Capture the cell that displays the provided text and extract its (x, y) central coordinate. 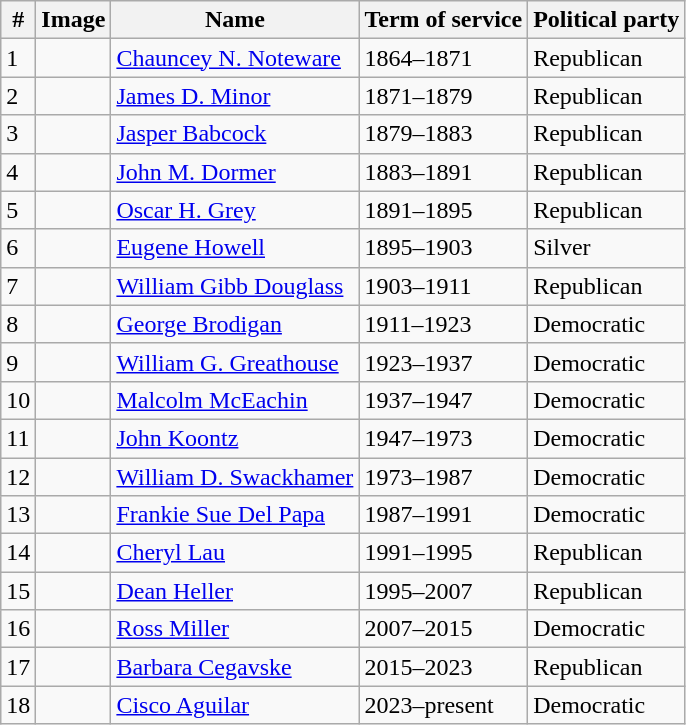
4 (18, 172)
1973–1987 (444, 477)
1891–1895 (444, 210)
1871–1879 (444, 96)
George Brodigan (235, 324)
1883–1891 (444, 172)
Political party (606, 20)
1947–1973 (444, 438)
1937–1947 (444, 400)
Term of service (444, 20)
William D. Swackhamer (235, 477)
3 (18, 134)
# (18, 20)
5 (18, 210)
Ross Miller (235, 629)
Dean Heller (235, 591)
17 (18, 667)
William G. Greathouse (235, 362)
Name (235, 20)
10 (18, 400)
Malcolm McEachin (235, 400)
13 (18, 515)
1879–1883 (444, 134)
John M. Dormer (235, 172)
1911–1923 (444, 324)
Barbara Cegavske (235, 667)
1895–1903 (444, 248)
Jasper Babcock (235, 134)
William Gibb Douglass (235, 286)
6 (18, 248)
12 (18, 477)
8 (18, 324)
2007–2015 (444, 629)
James D. Minor (235, 96)
2023–present (444, 705)
Image (74, 20)
1923–1937 (444, 362)
2015–2023 (444, 667)
John Koontz (235, 438)
14 (18, 553)
Silver (606, 248)
18 (18, 705)
2 (18, 96)
9 (18, 362)
Frankie Sue Del Papa (235, 515)
Eugene Howell (235, 248)
Chauncey N. Noteware (235, 58)
15 (18, 591)
Cheryl Lau (235, 553)
1903–1911 (444, 286)
1995–2007 (444, 591)
1864–1871 (444, 58)
11 (18, 438)
7 (18, 286)
1 (18, 58)
1991–1995 (444, 553)
Cisco Aguilar (235, 705)
1987–1991 (444, 515)
16 (18, 629)
Oscar H. Grey (235, 210)
